Detect which cell encompasses the target text, then output its (X, Y) center coordinate. 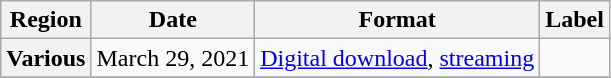
Various (46, 58)
Digital download, streaming (398, 58)
Date (173, 20)
Region (46, 20)
Format (398, 20)
March 29, 2021 (173, 58)
Label (575, 20)
